Return (x, y) of the center of cell containing provided text 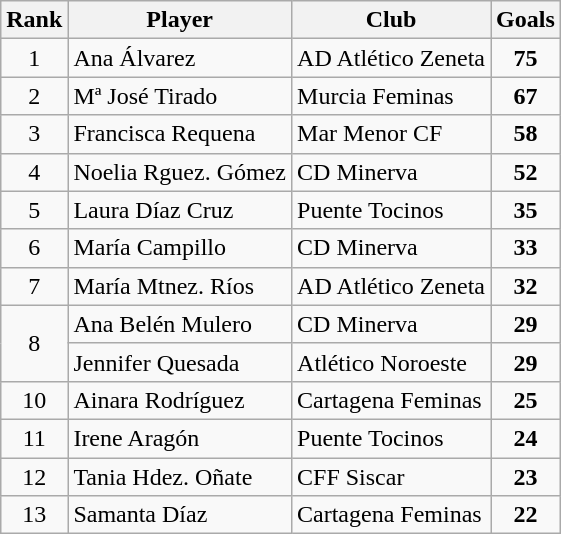
32 (526, 286)
23 (526, 477)
Ana Belén Mulero (180, 324)
8 (34, 343)
5 (34, 210)
Atlético Noroeste (392, 362)
Tania Hdez. Oñate (180, 477)
35 (526, 210)
Ainara Rodríguez (180, 400)
2 (34, 96)
13 (34, 515)
12 (34, 477)
33 (526, 248)
Mª José Tirado (180, 96)
52 (526, 172)
Murcia Feminas (392, 96)
Samanta Díaz (180, 515)
Ana Álvarez (180, 58)
7 (34, 286)
22 (526, 515)
María Campillo (180, 248)
3 (34, 134)
Laura Díaz Cruz (180, 210)
CFF Siscar (392, 477)
67 (526, 96)
María Mtnez. Ríos (180, 286)
Goals (526, 20)
58 (526, 134)
1 (34, 58)
Irene Aragón (180, 438)
10 (34, 400)
Player (180, 20)
11 (34, 438)
Rank (34, 20)
4 (34, 172)
Noelia Rguez. Gómez (180, 172)
6 (34, 248)
Mar Menor CF (392, 134)
Jennifer Quesada (180, 362)
Club (392, 20)
75 (526, 58)
25 (526, 400)
Francisca Requena (180, 134)
24 (526, 438)
